Locate the cell with the specified text and output its [x, y] center coordinate. 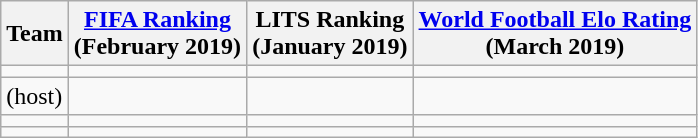
(host) [35, 96]
FIFA Ranking(February 2019) [157, 34]
World Football Elo Rating(March 2019) [555, 34]
LITS Ranking(January 2019) [330, 34]
Team [35, 34]
